Output the [x, y] coordinate of the center of the cell containing the given text.  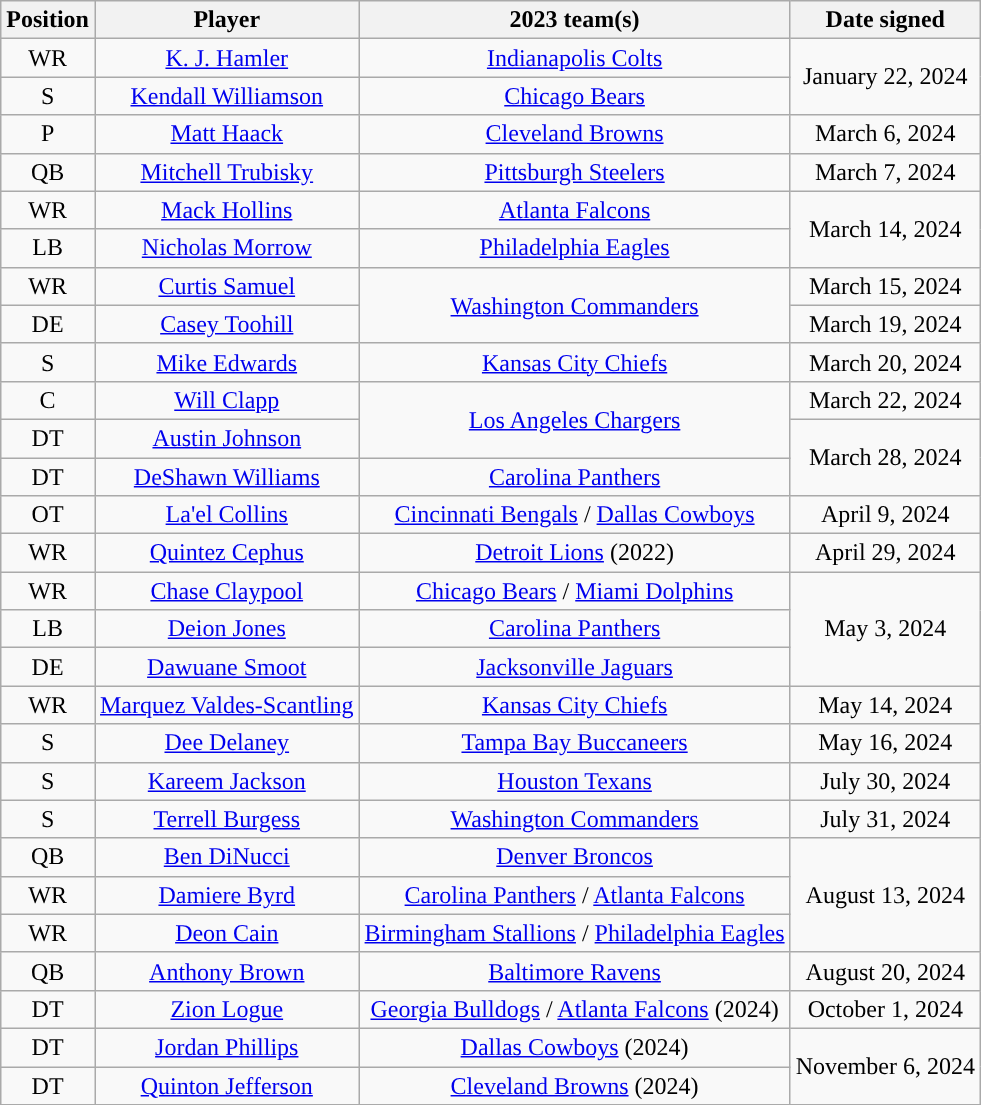
March 15, 2024 [885, 286]
Casey Toohill [226, 324]
Cincinnati Bengals / Dallas Cowboys [574, 515]
Dallas Cowboys (2024) [574, 1047]
Los Angeles Chargers [574, 419]
March 28, 2024 [885, 457]
Chicago Bears [574, 96]
March 20, 2024 [885, 362]
Deion Jones [226, 629]
Detroit Lions (2022) [574, 553]
Nicholas Morrow [226, 248]
Player [226, 20]
Chicago Bears / Miami Dolphins [574, 591]
March 7, 2024 [885, 172]
Baltimore Ravens [574, 971]
Cleveland Browns (2024) [574, 1085]
Cleveland Browns [574, 134]
Will Clapp [226, 400]
Carolina Panthers / Atlanta Falcons [574, 895]
Quintez Cephus [226, 553]
Dee Delaney [226, 743]
July 31, 2024 [885, 819]
Houston Texans [574, 781]
Marquez Valdes-Scantling [226, 705]
May 14, 2024 [885, 705]
Terrell Burgess [226, 819]
C [48, 400]
Denver Broncos [574, 857]
P [48, 134]
Ben DiNucci [226, 857]
Mike Edwards [226, 362]
Deon Cain [226, 933]
Kareem Jackson [226, 781]
Anthony Brown [226, 971]
2023 team(s) [574, 20]
OT [48, 515]
Birmingham Stallions / Philadelphia Eagles [574, 933]
March 22, 2024 [885, 400]
November 6, 2024 [885, 1066]
Curtis Samuel [226, 286]
Position [48, 20]
Matt Haack [226, 134]
Philadelphia Eagles [574, 248]
August 20, 2024 [885, 971]
July 30, 2024 [885, 781]
Kendall Williamson [226, 96]
Tampa Bay Buccaneers [574, 743]
April 29, 2024 [885, 553]
Atlanta Falcons [574, 210]
Damiere Byrd [226, 895]
Jacksonville Jaguars [574, 667]
March 6, 2024 [885, 134]
August 13, 2024 [885, 895]
Austin Johnson [226, 438]
Pittsburgh Steelers [574, 172]
Date signed [885, 20]
K. J. Hamler [226, 58]
Quinton Jefferson [226, 1085]
Mack Hollins [226, 210]
Mitchell Trubisky [226, 172]
Chase Claypool [226, 591]
Georgia Bulldogs / Atlanta Falcons (2024) [574, 1009]
La'el Collins [226, 515]
March 19, 2024 [885, 324]
October 1, 2024 [885, 1009]
Jordan Phillips [226, 1047]
January 22, 2024 [885, 77]
May 3, 2024 [885, 629]
March 14, 2024 [885, 229]
April 9, 2024 [885, 515]
Dawuane Smoot [226, 667]
May 16, 2024 [885, 743]
Zion Logue [226, 1009]
Indianapolis Colts [574, 58]
DeShawn Williams [226, 477]
